Pinpoint the cell where the given text exists, returning its [X, Y] midpoint coordinate. 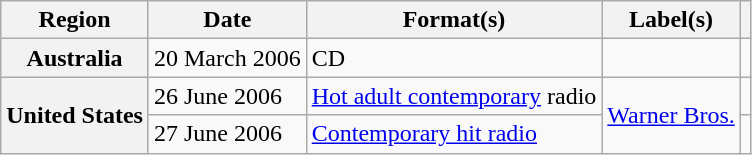
27 June 2006 [227, 134]
CD [454, 58]
20 March 2006 [227, 58]
26 June 2006 [227, 96]
Hot adult contemporary radio [454, 96]
Format(s) [454, 20]
Warner Bros. [671, 115]
United States [75, 115]
Contemporary hit radio [454, 134]
Date [227, 20]
Region [75, 20]
Australia [75, 58]
Label(s) [671, 20]
